Locate the cell with the specified text and output its [X, Y] center coordinate. 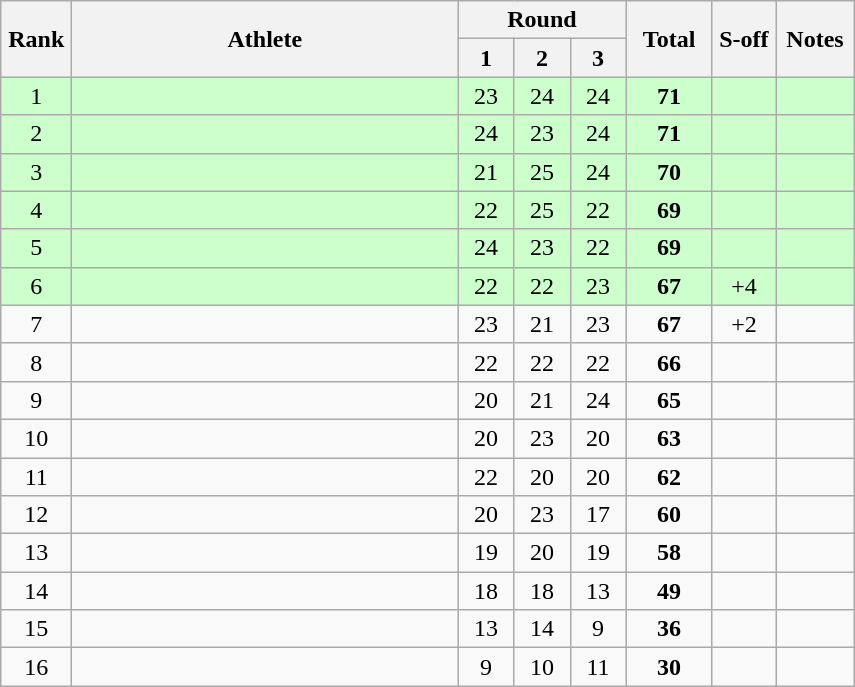
Round [542, 20]
15 [36, 629]
+4 [744, 286]
16 [36, 667]
6 [36, 286]
7 [36, 324]
8 [36, 362]
65 [669, 400]
58 [669, 553]
Total [669, 39]
36 [669, 629]
S-off [744, 39]
30 [669, 667]
63 [669, 438]
66 [669, 362]
17 [598, 515]
5 [36, 248]
Athlete [265, 39]
12 [36, 515]
Notes [816, 39]
49 [669, 591]
4 [36, 210]
60 [669, 515]
+2 [744, 324]
Rank [36, 39]
62 [669, 477]
70 [669, 172]
